Determine the (X, Y) coordinate at the center of the cell enclosing the given text.  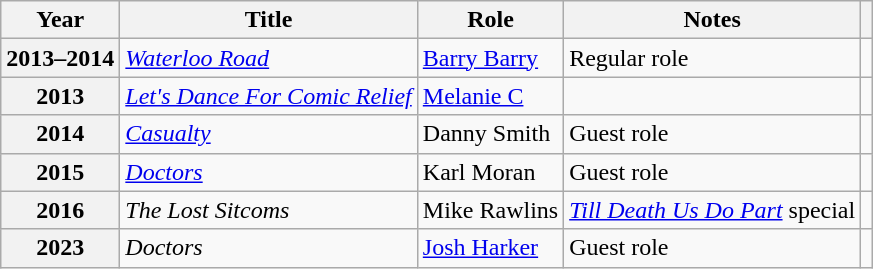
Casualty (268, 134)
The Lost Sitcoms (268, 210)
Josh Harker (490, 248)
2014 (60, 134)
2023 (60, 248)
2015 (60, 172)
2016 (60, 210)
Let's Dance For Comic Relief (268, 96)
Barry Barry (490, 58)
Role (490, 20)
Karl Moran (490, 172)
2013 (60, 96)
Title (268, 20)
Danny Smith (490, 134)
Melanie C (490, 96)
Mike Rawlins (490, 210)
Notes (712, 20)
Till Death Us Do Part special (712, 210)
Regular role (712, 58)
Year (60, 20)
Waterloo Road (268, 58)
2013–2014 (60, 58)
